Detect which cell encompasses the target text, then output its [X, Y] center coordinate. 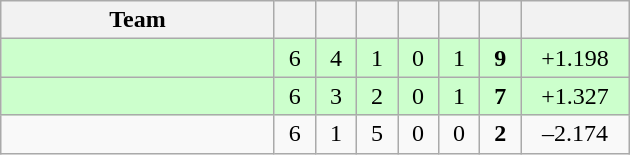
3 [336, 96]
4 [336, 58]
9 [500, 58]
Team [138, 20]
7 [500, 96]
+1.198 [576, 58]
–2.174 [576, 134]
5 [376, 134]
+1.327 [576, 96]
